Scan for the cell matching the given text and deliver its [x, y] coordinate at center. 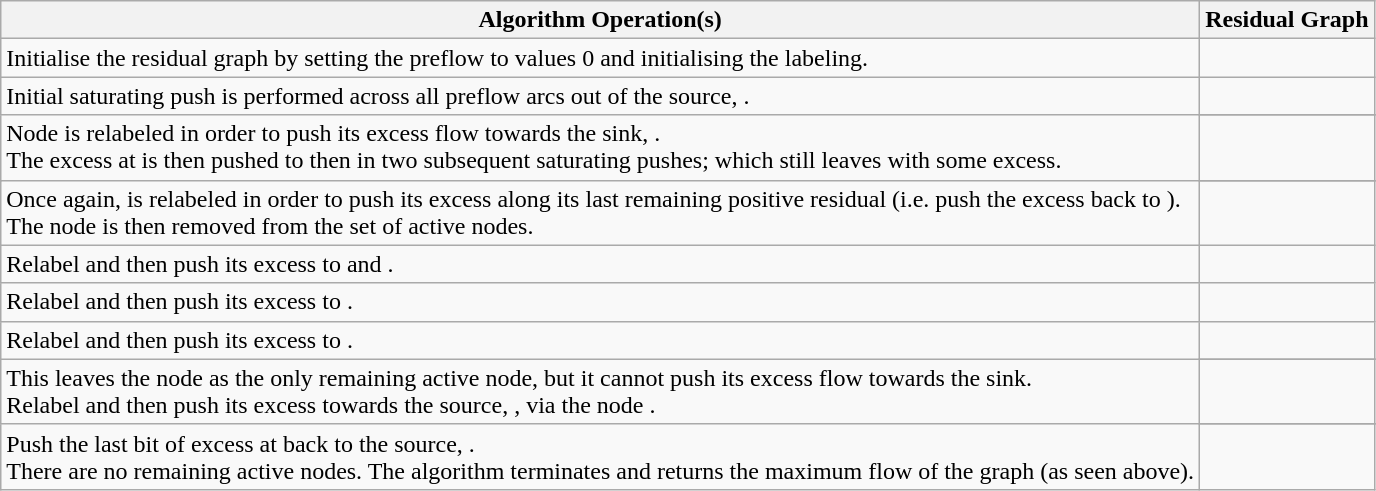
Initialise the residual graph by setting the preflow to values 0 and initialising the labeling. [600, 58]
Residual Graph [1287, 20]
Algorithm Operation(s) [600, 20]
Initial saturating push is performed across all preflow arcs out of the source, . [600, 96]
Relabel and then push its excess to and . [600, 264]
